Determine the [X, Y] coordinate at the center of the cell enclosing the given text.  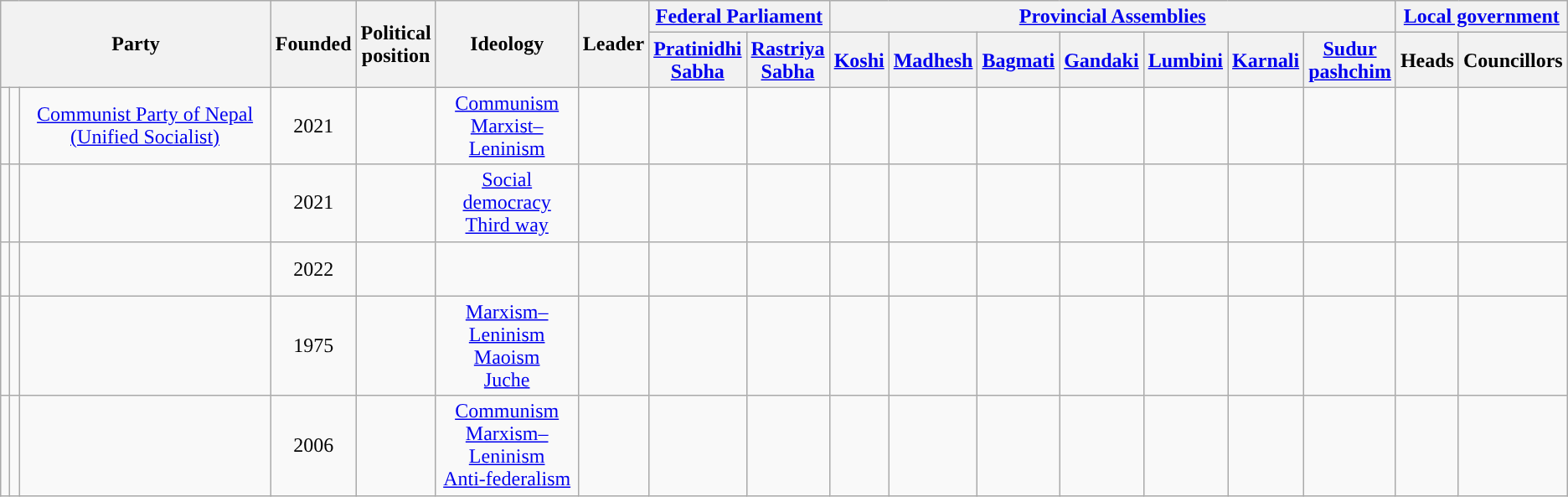
Madhesh [933, 60]
1975 [313, 345]
Koshi [859, 60]
Politicalposition [395, 44]
Provincial Assemblies [1112, 17]
Sudurpashchim [1350, 60]
Local government [1481, 17]
Gandaki [1101, 60]
RastriyaSabha [787, 60]
CommunismMarxism–LeninismAnti-federalism [507, 446]
2022 [313, 268]
Heads [1427, 60]
PratinidhiSabha [698, 60]
Founded [313, 44]
Federal Parliament [739, 17]
Bagmati [1019, 60]
2006 [313, 446]
CommunismMarxist–Leninism [507, 126]
Karnali [1266, 60]
Ideology [507, 44]
Leader [613, 44]
Social democracyThird way [507, 203]
Councillors [1513, 60]
Communist Party of Nepal (Unified Socialist) [145, 126]
Marxism–LeninismMaoismJuche [507, 345]
Lumbini [1185, 60]
Party [136, 44]
